Detect which cell encompasses the target text, then output its (x, y) center coordinate. 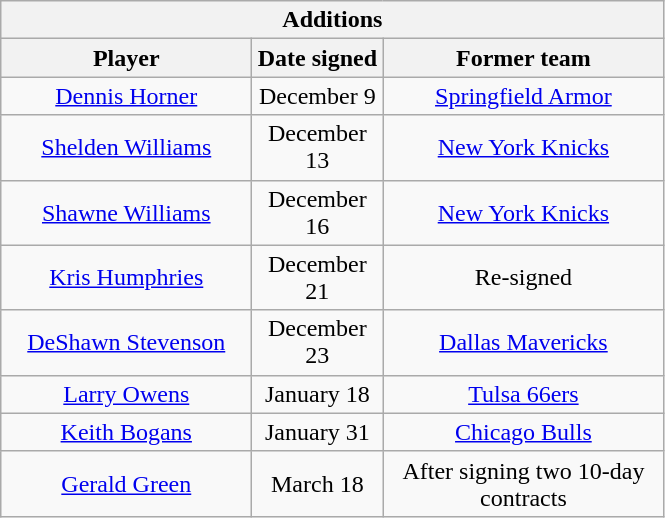
Larry Owens (126, 394)
December 21 (318, 278)
Additions (332, 20)
Dennis Horner (126, 96)
After signing two 10-day contracts (524, 484)
December 23 (318, 342)
Player (126, 58)
Former team (524, 58)
DeShawn Stevenson (126, 342)
January 18 (318, 394)
January 31 (318, 432)
Shelden Williams (126, 148)
December 9 (318, 96)
December 13 (318, 148)
Tulsa 66ers (524, 394)
Gerald Green (126, 484)
Kris Humphries (126, 278)
Keith Bogans (126, 432)
December 16 (318, 212)
Shawne Williams (126, 212)
Date signed (318, 58)
Dallas Mavericks (524, 342)
Chicago Bulls (524, 432)
Re-signed (524, 278)
March 18 (318, 484)
Springfield Armor (524, 96)
